Find where the given text appears and provide that cell's center as [X, Y] coordinate. 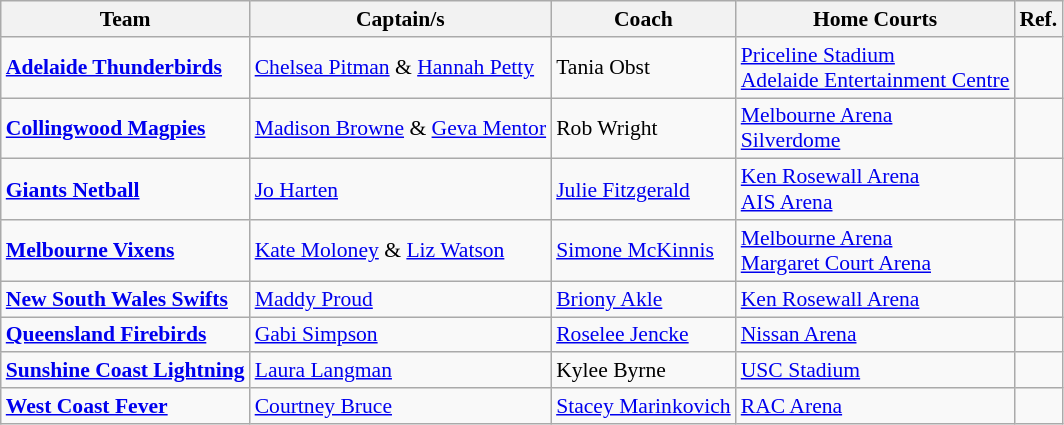
Julie Fitzgerald [644, 190]
Kylee Byrne [644, 371]
Collingwood Magpies [126, 128]
Kate Moloney & Liz Watson [401, 250]
Melbourne ArenaSilverdome [876, 128]
Sunshine Coast Lightning [126, 371]
USC Stadium [876, 371]
Roselee Jencke [644, 335]
Briony Akle [644, 299]
Stacey Marinkovich [644, 406]
New South Wales Swifts [126, 299]
Jo Harten [401, 190]
RAC Arena [876, 406]
Melbourne ArenaMargaret Court Arena [876, 250]
Giants Netball [126, 190]
Captain/s [401, 19]
Team [126, 19]
Ref. [1038, 19]
Laura Langman [401, 371]
Melbourne Vixens [126, 250]
Nissan Arena [876, 335]
Courtney Bruce [401, 406]
Simone McKinnis [644, 250]
Chelsea Pitman & Hannah Petty [401, 68]
Gabi Simpson [401, 335]
Madison Browne & Geva Mentor [401, 128]
Adelaide Thunderbirds [126, 68]
Tania Obst [644, 68]
Ken Rosewall ArenaAIS Arena [876, 190]
Coach [644, 19]
Priceline StadiumAdelaide Entertainment Centre [876, 68]
Queensland Firebirds [126, 335]
Maddy Proud [401, 299]
Home Courts [876, 19]
Ken Rosewall Arena [876, 299]
West Coast Fever [126, 406]
Rob Wright [644, 128]
